Capture the cell that displays the provided text and extract its (x, y) central coordinate. 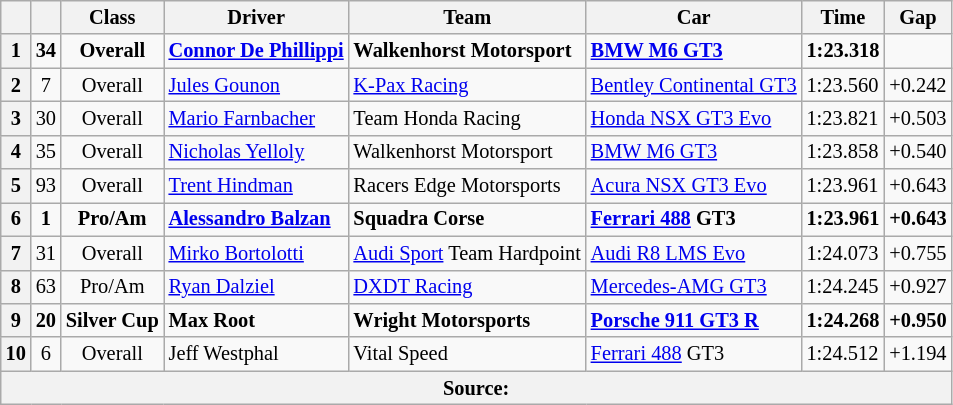
Jules Gounon (256, 85)
1:24.073 (844, 253)
4 (16, 152)
10 (16, 354)
1:24.512 (844, 354)
+0.950 (918, 320)
30 (46, 118)
Team (468, 17)
Car (694, 17)
2 (16, 85)
+0.927 (918, 287)
1:23.318 (844, 51)
Honda NSX GT3 Evo (694, 118)
1:23.821 (844, 118)
+0.503 (918, 118)
20 (46, 320)
Time (844, 17)
Connor De Phillippi (256, 51)
Silver Cup (112, 320)
1:24.245 (844, 287)
+0.755 (918, 253)
Team Honda Racing (468, 118)
9 (16, 320)
Mario Farnbacher (256, 118)
Bentley Continental GT3 (694, 85)
+1.194 (918, 354)
Jeff Westphal (256, 354)
Mercedes-AMG GT3 (694, 287)
63 (46, 287)
Trent Hindman (256, 186)
+0.540 (918, 152)
Alessandro Balzan (256, 219)
Wright Motorsports (468, 320)
Nicholas Yelloly (256, 152)
Porsche 911 GT3 R (694, 320)
Vital Speed (468, 354)
Ryan Dalziel (256, 287)
31 (46, 253)
93 (46, 186)
1:23.560 (844, 85)
K-Pax Racing (468, 85)
5 (16, 186)
35 (46, 152)
Source: (476, 388)
Max Root (256, 320)
DXDT Racing (468, 287)
Audi Sport Team Hardpoint (468, 253)
1:24.268 (844, 320)
1:23.858 (844, 152)
8 (16, 287)
3 (16, 118)
Mirko Bortolotti (256, 253)
+0.242 (918, 85)
Audi R8 LMS Evo (694, 253)
Racers Edge Motorsports (468, 186)
34 (46, 51)
Gap (918, 17)
Class (112, 17)
Driver (256, 17)
Acura NSX GT3 Evo (694, 186)
Squadra Corse (468, 219)
